For the text-containing cell, return its midpoint in [X, Y] coordinate format. 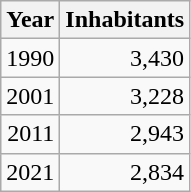
2,834 [125, 172]
Year [30, 20]
2001 [30, 96]
2,943 [125, 134]
3,228 [125, 96]
3,430 [125, 58]
1990 [30, 58]
2021 [30, 172]
2011 [30, 134]
Inhabitants [125, 20]
